Scan for the cell matching the given text and deliver its [X, Y] coordinate at center. 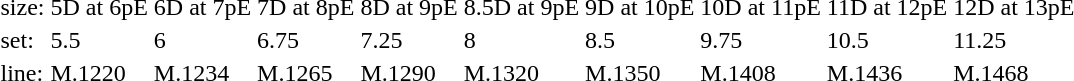
9.75 [760, 40]
8.5 [640, 40]
6 [202, 40]
5.5 [99, 40]
7.25 [409, 40]
10.5 [886, 40]
6.75 [306, 40]
8 [521, 40]
